Provide the [x, y] coordinate of the cell's center where the given text is located.  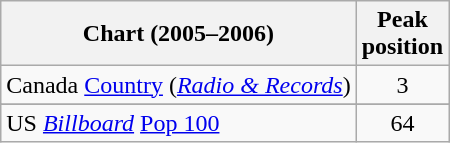
Chart (2005–2006) [178, 34]
3 [402, 85]
64 [402, 123]
US Billboard Pop 100 [178, 123]
Peakposition [402, 34]
Canada Country (Radio & Records) [178, 85]
